Scan for the cell matching the given text and deliver its (X, Y) coordinate at center. 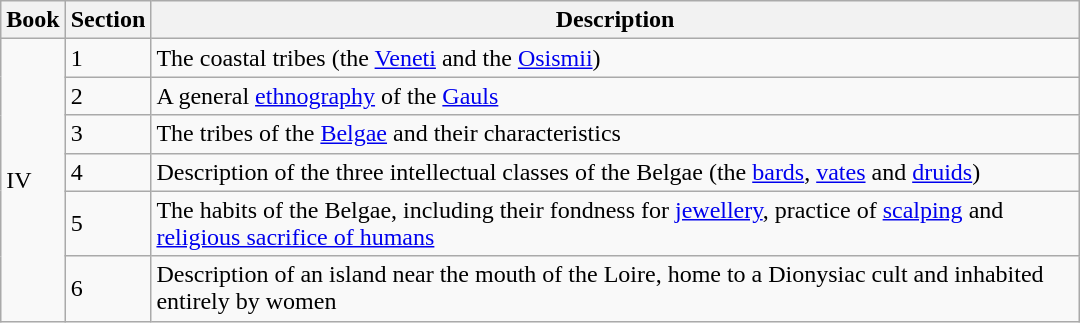
The coastal tribes (the Veneti and the Osismii) (615, 58)
Description of an island near the mouth of the Loire, home to a Dionysiac cult and inhabited entirely by women (615, 288)
The habits of the Belgae, including their fondness for jewellery, practice of scalping and religious sacrifice of humans (615, 224)
Description of the three intellectual classes of the Belgae (the bards, vates and druids) (615, 172)
1 (108, 58)
The tribes of the Belgae and their characteristics (615, 134)
Book (33, 20)
4 (108, 172)
A general ethnography of the Gauls (615, 96)
2 (108, 96)
Section (108, 20)
Description (615, 20)
6 (108, 288)
IV (33, 180)
5 (108, 224)
3 (108, 134)
